Scan for the cell matching the given text and deliver its (X, Y) coordinate at center. 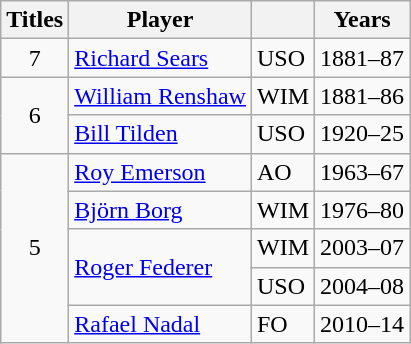
Björn Borg (160, 210)
7 (35, 58)
Player (160, 20)
Roy Emerson (160, 172)
1881–86 (362, 96)
Rafael Nadal (160, 324)
2004–08 (362, 286)
6 (35, 115)
1976–80 (362, 210)
Bill Tilden (160, 134)
1881–87 (362, 58)
Years (362, 20)
FO (282, 324)
Richard Sears (160, 58)
AO (282, 172)
2010–14 (362, 324)
1963–67 (362, 172)
2003–07 (362, 248)
Titles (35, 20)
1920–25 (362, 134)
William Renshaw (160, 96)
Roger Federer (160, 267)
5 (35, 248)
